Capture the cell that displays the provided text and extract its [X, Y] central coordinate. 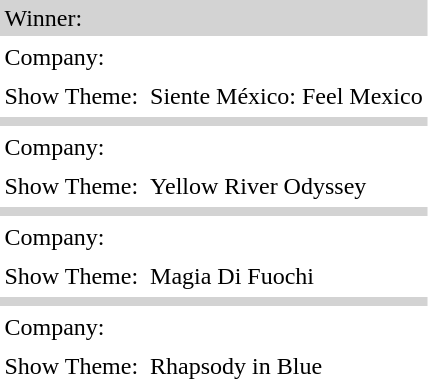
Yellow River Odyssey [287, 186]
Magia Di Fuochi [287, 276]
Siente México: Feel Mexico [287, 96]
Winner: [214, 18]
